Determine the [x, y] coordinate at the center of the cell enclosing the given text.  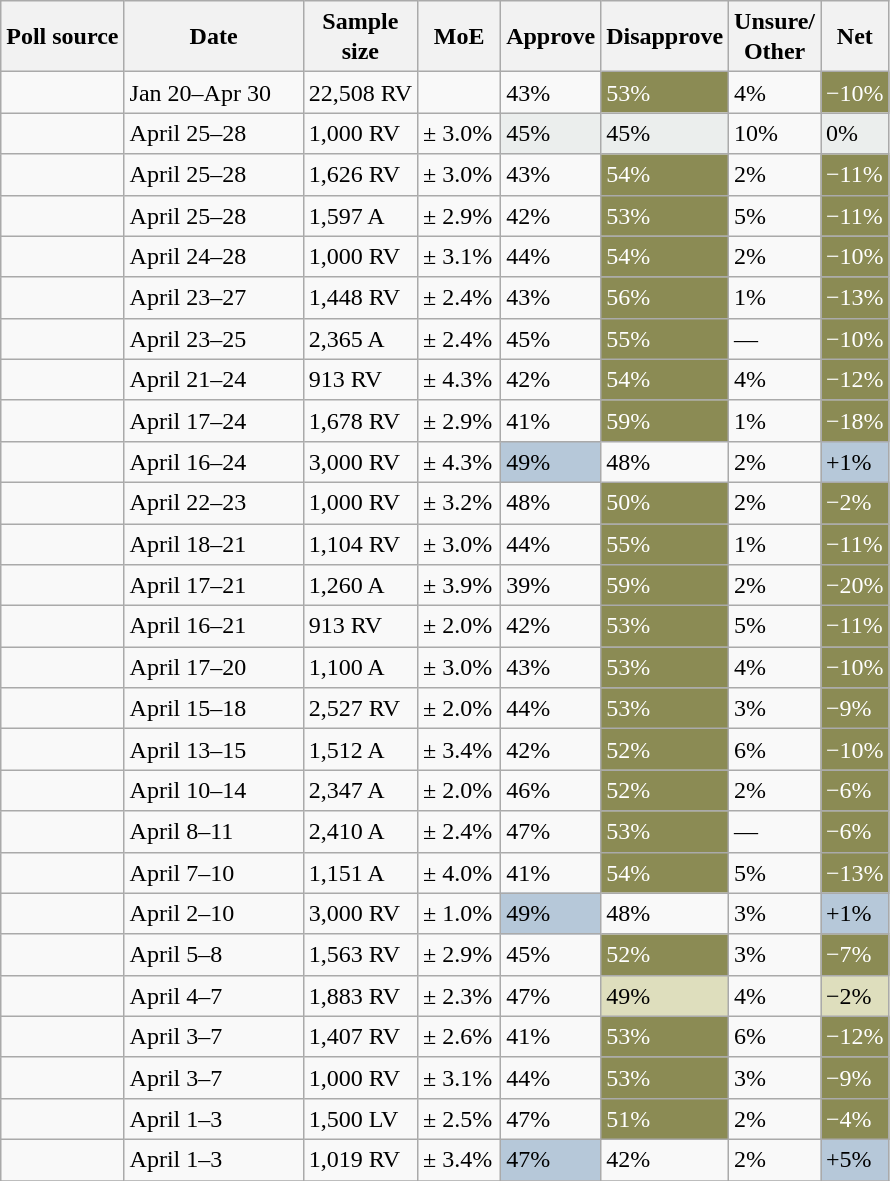
2,410 A [360, 832]
April 16–21 [214, 626]
1,019 RV [360, 1160]
± 3.9% [460, 586]
1,151 A [360, 872]
+5% [856, 1160]
−18% [856, 420]
1,407 RV [360, 1036]
April 10–14 [214, 790]
1,260 A [360, 586]
± 2.3% [460, 996]
50% [665, 502]
22,508 RV [360, 92]
April 17–20 [214, 668]
MoE [460, 36]
10% [775, 134]
Net [856, 36]
39% [551, 586]
0% [856, 134]
Unsure/Other [775, 36]
April 18–21 [214, 544]
1,626 RV [360, 174]
Approve [551, 36]
56% [665, 298]
April 4–7 [214, 996]
1,563 RV [360, 954]
1,100 A [360, 668]
April 23–25 [214, 338]
April 5–8 [214, 954]
± 2.6% [460, 1036]
± 3.2% [460, 502]
April 21–24 [214, 380]
± 2.5% [460, 1118]
−4% [856, 1118]
April 23–27 [214, 298]
April 16–24 [214, 462]
April 13–15 [214, 750]
−20% [856, 586]
April 8–11 [214, 832]
April 22–23 [214, 502]
2,365 A [360, 338]
1,104 RV [360, 544]
1,500 LV [360, 1118]
2,527 RV [360, 708]
1,597 A [360, 216]
Jan 20–Apr 30 [214, 92]
46% [551, 790]
1,512 A [360, 750]
Samplesize [360, 36]
51% [665, 1118]
1,448 RV [360, 298]
April 17–21 [214, 586]
April 15–18 [214, 708]
± 4.0% [460, 872]
April 24–28 [214, 256]
Poll source [62, 36]
Disapprove [665, 36]
2,347 A [360, 790]
± 1.0% [460, 914]
April 17–24 [214, 420]
−7% [856, 954]
April 7–10 [214, 872]
1,678 RV [360, 420]
1,883 RV [360, 996]
Date [214, 36]
April 2–10 [214, 914]
